Return the (x, y) coordinate for the center point of the cell that contains the specified text.  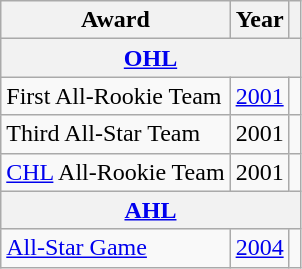
CHL All-Rookie Team (116, 172)
First All-Rookie Team (116, 96)
Year (260, 20)
2004 (260, 248)
Third All-Star Team (116, 134)
Award (116, 20)
AHL (150, 210)
All-Star Game (116, 248)
OHL (150, 58)
